For the text-containing cell, return its midpoint in [X, Y] coordinate format. 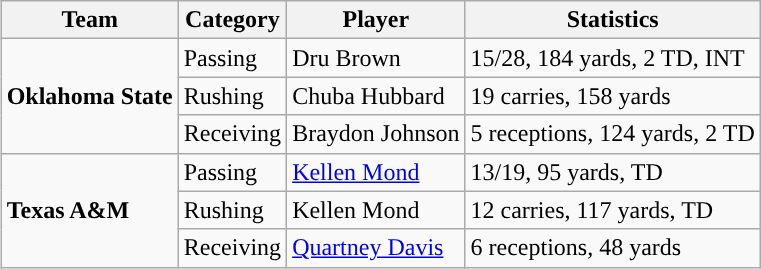
6 receptions, 48 yards [612, 248]
Player [376, 20]
Braydon Johnson [376, 134]
Statistics [612, 20]
Team [90, 20]
12 carries, 117 yards, TD [612, 210]
Category [232, 20]
Texas A&M [90, 210]
Quartney Davis [376, 248]
Oklahoma State [90, 96]
15/28, 184 yards, 2 TD, INT [612, 58]
5 receptions, 124 yards, 2 TD [612, 134]
13/19, 95 yards, TD [612, 172]
19 carries, 158 yards [612, 96]
Dru Brown [376, 58]
Chuba Hubbard [376, 96]
